Return the [x, y] coordinate for the center point of the cell that contains the specified text.  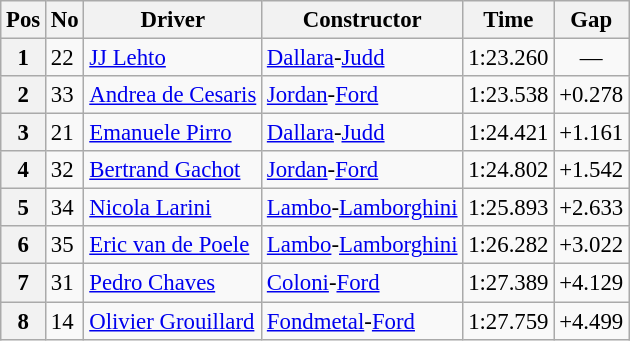
JJ Lehto [173, 58]
+0.278 [592, 95]
3 [24, 133]
14 [65, 321]
1:27.389 [508, 283]
1:24.421 [508, 133]
8 [24, 321]
21 [65, 133]
1:25.893 [508, 208]
Time [508, 20]
+2.633 [592, 208]
Emanuele Pirro [173, 133]
— [592, 58]
+1.542 [592, 170]
2 [24, 95]
1:26.282 [508, 245]
7 [24, 283]
+3.022 [592, 245]
Andrea de Cesaris [173, 95]
22 [65, 58]
1 [24, 58]
35 [65, 245]
31 [65, 283]
Gap [592, 20]
32 [65, 170]
+4.499 [592, 321]
Driver [173, 20]
No [65, 20]
Eric van de Poele [173, 245]
+1.161 [592, 133]
Bertrand Gachot [173, 170]
Constructor [362, 20]
6 [24, 245]
1:23.538 [508, 95]
5 [24, 208]
4 [24, 170]
1:27.759 [508, 321]
Pedro Chaves [173, 283]
Coloni-Ford [362, 283]
+4.129 [592, 283]
Nicola Larini [173, 208]
33 [65, 95]
1:24.802 [508, 170]
Fondmetal-Ford [362, 321]
34 [65, 208]
Pos [24, 20]
Olivier Grouillard [173, 321]
1:23.260 [508, 58]
